Locate the cell with the specified text and output its (x, y) center coordinate. 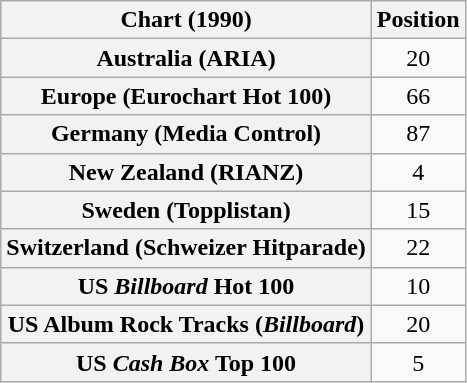
Europe (Eurochart Hot 100) (186, 96)
66 (418, 96)
22 (418, 248)
Chart (1990) (186, 20)
4 (418, 172)
Germany (Media Control) (186, 134)
US Cash Box Top 100 (186, 362)
15 (418, 210)
New Zealand (RIANZ) (186, 172)
US Billboard Hot 100 (186, 286)
Australia (ARIA) (186, 58)
Switzerland (Schweizer Hitparade) (186, 248)
10 (418, 286)
Position (418, 20)
Sweden (Topplistan) (186, 210)
5 (418, 362)
87 (418, 134)
US Album Rock Tracks (Billboard) (186, 324)
